Find where the given text appears and provide that cell's center as (X, Y) coordinate. 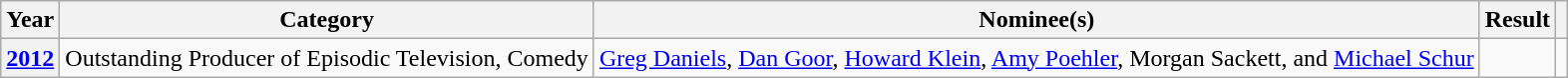
Result (1517, 20)
2012 (30, 58)
Nominee(s) (1036, 20)
Greg Daniels, Dan Goor, Howard Klein, Amy Poehler, Morgan Sackett, and Michael Schur (1036, 58)
Year (30, 20)
Outstanding Producer of Episodic Television, Comedy (327, 58)
Category (327, 20)
